Identify which cell holds the provided text, then report its (X, Y) central coordinate. 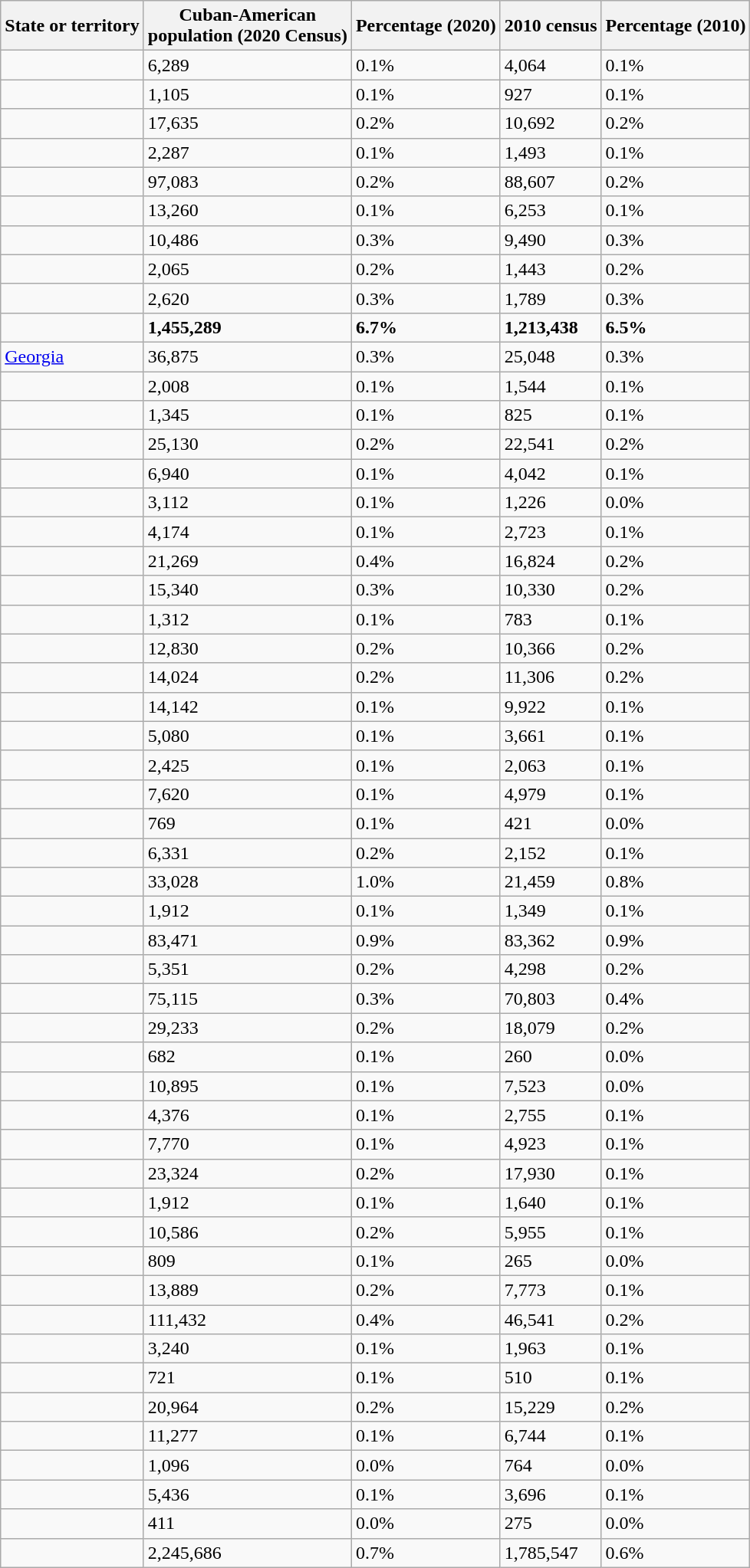
809 (247, 1261)
23,324 (247, 1173)
1,105 (247, 94)
6,253 (551, 211)
Percentage (2010) (676, 26)
2,723 (551, 532)
15,229 (551, 1407)
411 (247, 1524)
2,620 (247, 298)
9,490 (551, 240)
3,240 (247, 1349)
16,824 (551, 561)
783 (551, 619)
1,455,289 (247, 327)
1,443 (551, 269)
6,744 (551, 1436)
13,889 (247, 1290)
Georgia (72, 356)
2,152 (551, 853)
6,289 (247, 65)
2,245,686 (247, 1553)
3,112 (247, 503)
4,979 (551, 794)
3,696 (551, 1494)
2,755 (551, 1115)
260 (551, 1057)
2,063 (551, 765)
1,345 (247, 415)
2,008 (247, 385)
75,115 (247, 999)
1,312 (247, 619)
5,955 (551, 1232)
1,785,547 (551, 1553)
14,024 (247, 677)
6.5% (676, 327)
70,803 (551, 999)
15,340 (247, 590)
0.6% (676, 1553)
764 (551, 1465)
25,130 (247, 444)
2,065 (247, 269)
682 (247, 1057)
1,096 (247, 1465)
Cuban-Americanpopulation (2020 Census) (247, 26)
4,064 (551, 65)
21,459 (551, 882)
2,425 (247, 765)
88,607 (551, 182)
29,233 (247, 1028)
4,376 (247, 1115)
11,306 (551, 677)
22,541 (551, 444)
1,963 (551, 1349)
20,964 (247, 1407)
2010 census (551, 26)
6.7% (426, 327)
2,287 (247, 153)
0.7% (426, 1553)
1,789 (551, 298)
769 (247, 823)
510 (551, 1378)
1.0% (426, 882)
721 (247, 1378)
State or territory (72, 26)
1,640 (551, 1202)
4,174 (247, 532)
11,277 (247, 1436)
10,586 (247, 1232)
97,083 (247, 182)
1,213,438 (551, 327)
275 (551, 1524)
111,432 (247, 1319)
10,895 (247, 1086)
7,523 (551, 1086)
18,079 (551, 1028)
421 (551, 823)
1,349 (551, 911)
7,770 (247, 1144)
7,773 (551, 1290)
1,493 (551, 153)
5,080 (247, 736)
14,142 (247, 707)
4,298 (551, 969)
9,922 (551, 707)
4,042 (551, 474)
0.8% (676, 882)
10,366 (551, 648)
1,544 (551, 385)
83,471 (247, 940)
21,269 (247, 561)
10,486 (247, 240)
25,048 (551, 356)
3,661 (551, 736)
36,875 (247, 356)
1,226 (551, 503)
46,541 (551, 1319)
13,260 (247, 211)
17,930 (551, 1173)
6,940 (247, 474)
Percentage (2020) (426, 26)
265 (551, 1261)
5,351 (247, 969)
927 (551, 94)
12,830 (247, 648)
825 (551, 415)
5,436 (247, 1494)
10,330 (551, 590)
17,635 (247, 123)
4,923 (551, 1144)
33,028 (247, 882)
7,620 (247, 794)
6,331 (247, 853)
83,362 (551, 940)
10,692 (551, 123)
